Pinpoint the cell where the given text exists, returning its (X, Y) midpoint coordinate. 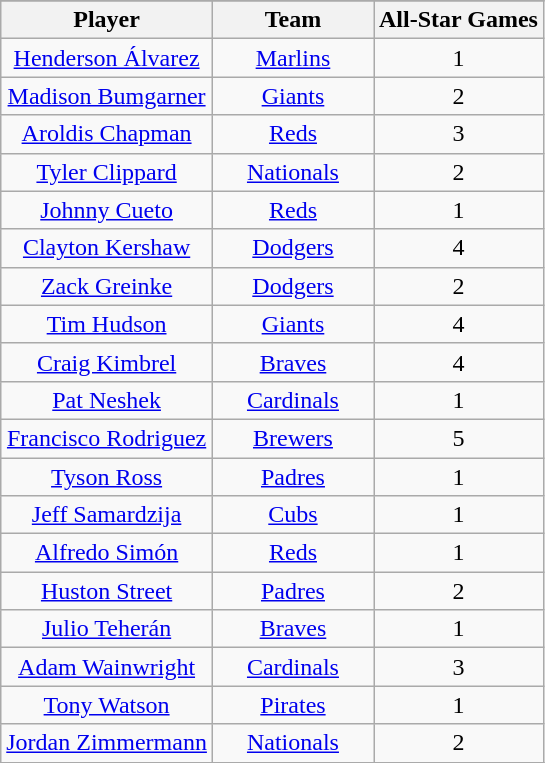
Brewers (292, 438)
Pat Neshek (107, 400)
All-Star Games (459, 20)
Jeff Samardzija (107, 515)
Cubs (292, 515)
Tony Watson (107, 705)
Madison Bumgarner (107, 96)
Julio Teherán (107, 629)
Tim Hudson (107, 324)
Johnny Cueto (107, 210)
Craig Kimbrel (107, 362)
Clayton Kershaw (107, 248)
Jordan Zimmermann (107, 743)
Team (292, 20)
Alfredo Simón (107, 553)
Huston Street (107, 591)
Zack Greinke (107, 286)
5 (459, 438)
Pirates (292, 705)
Henderson Álvarez (107, 58)
Aroldis Chapman (107, 134)
Francisco Rodriguez (107, 438)
Tyson Ross (107, 477)
Adam Wainwright (107, 667)
Marlins (292, 58)
Player (107, 20)
Tyler Clippard (107, 172)
